Identify which cell holds the provided text, then report its [x, y] central coordinate. 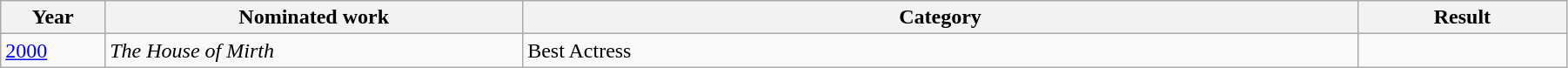
Best Actress [941, 51]
The House of Mirth [314, 51]
Nominated work [314, 17]
Category [941, 17]
2000 [53, 51]
Result [1462, 17]
Year [53, 17]
